Return [x, y] of the center of cell containing provided text 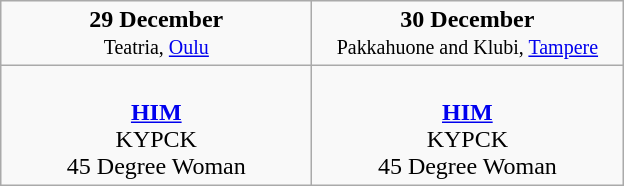
30 December Pakkahuone and Klubi, Tampere [468, 34]
29 December Teatria, Oulu [156, 34]
